Pinpoint the cell where the given text exists, returning its (x, y) midpoint coordinate. 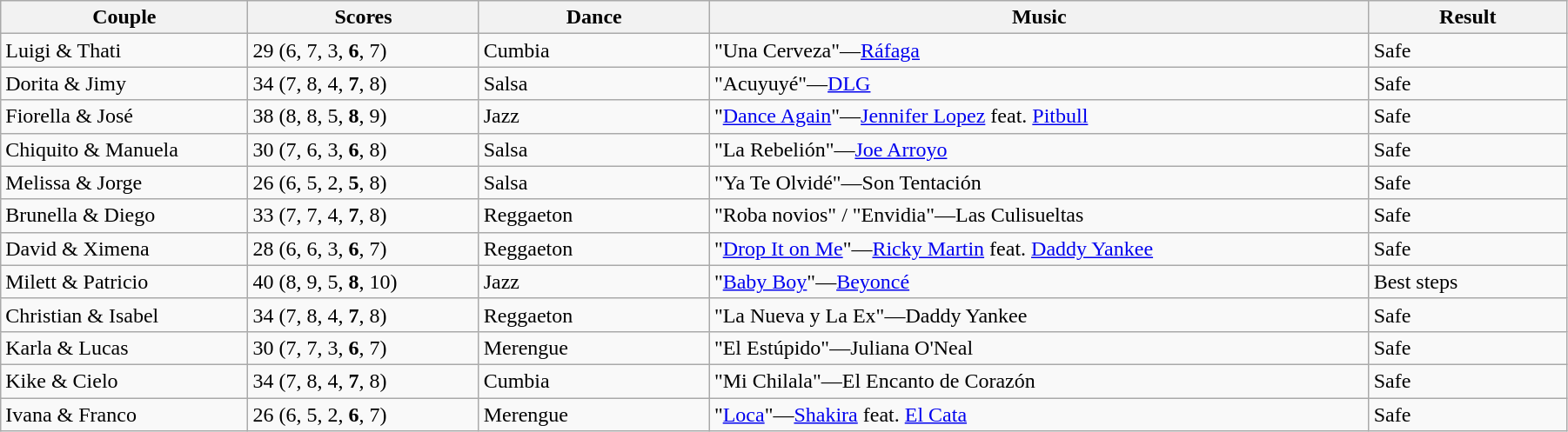
26 (6, 5, 2, 6, 7) (364, 415)
Ivana & Franco (124, 415)
26 (6, 5, 2, 5, 8) (364, 183)
"La Rebelión"—Joe Arroyo (1039, 150)
33 (7, 7, 4, 7, 8) (364, 216)
"La Nueva y La Ex"—Daddy Yankee (1039, 315)
"Loca"—Shakira feat. El Cata (1039, 415)
Chiquito & Manuela (124, 150)
Milett & Patricio (124, 282)
Luigi & Thati (124, 50)
Dorita & Jimy (124, 83)
Best steps (1467, 282)
30 (7, 6, 3, 6, 8) (364, 150)
29 (6, 7, 3, 6, 7) (364, 50)
"Dance Again"—Jennifer Lopez feat. Pitbull (1039, 116)
Karla & Lucas (124, 348)
30 (7, 7, 3, 6, 7) (364, 348)
"Roba novios" / "Envidia"—Las Culisueltas (1039, 216)
"Ya Te Olvidé"—Son Tentación (1039, 183)
David & Ximena (124, 249)
"Drop It on Me"—Ricky Martin feat. Daddy Yankee (1039, 249)
38 (8, 8, 5, 8, 9) (364, 116)
28 (6, 6, 3, 6, 7) (364, 249)
Kike & Cielo (124, 381)
"El Estúpido"—Juliana O'Neal (1039, 348)
Melissa & Jorge (124, 183)
Fiorella & José (124, 116)
"Baby Boy"—Beyoncé (1039, 282)
Music (1039, 17)
40 (8, 9, 5, 8, 10) (364, 282)
Scores (364, 17)
Result (1467, 17)
"Mi Chilala"—El Encanto de Corazón (1039, 381)
Christian & Isabel (124, 315)
Brunella & Diego (124, 216)
Dance (593, 17)
"Una Cerveza"—Ráfaga (1039, 50)
"Acuyuyé"—DLG (1039, 83)
Couple (124, 17)
